Locate the cell with the specified text and output its [X, Y] center coordinate. 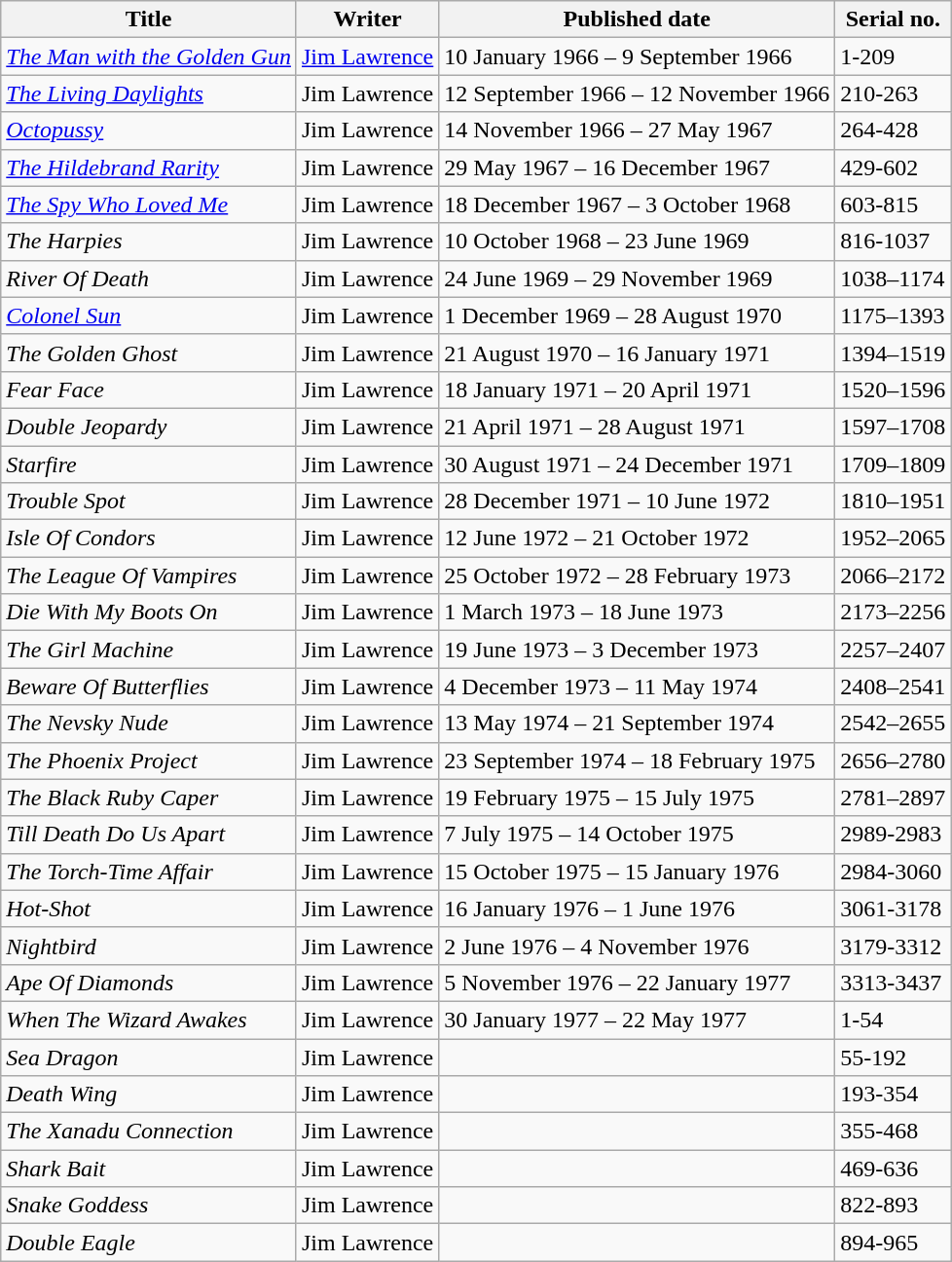
Double Eagle [149, 1243]
The Phoenix Project [149, 761]
30 January 1977 – 22 May 1977 [637, 1020]
7 July 1975 – 14 October 1975 [637, 835]
14 November 1966 – 27 May 1967 [637, 130]
River Of Death [149, 278]
355-468 [894, 1132]
2257–2407 [894, 650]
21 April 1971 – 28 August 1971 [637, 427]
The Living Daylights [149, 93]
894-965 [894, 1243]
1-54 [894, 1020]
Fear Face [149, 390]
10 January 1966 – 9 September 1966 [637, 56]
210-263 [894, 93]
Death Wing [149, 1095]
1 March 1973 – 18 June 1973 [637, 612]
The League Of Vampires [149, 575]
4 December 1973 – 11 May 1974 [637, 687]
Title [149, 19]
The Golden Ghost [149, 353]
10 October 1968 – 23 June 1969 [637, 241]
3179-3312 [894, 946]
822-893 [894, 1206]
28 December 1971 – 10 June 1972 [637, 501]
12 June 1972 – 21 October 1972 [637, 538]
2989-2983 [894, 835]
19 June 1973 – 3 December 1973 [637, 650]
21 August 1970 – 16 January 1971 [637, 353]
1952–2065 [894, 538]
2656–2780 [894, 761]
3061-3178 [894, 909]
429-602 [894, 167]
25 October 1972 – 28 February 1973 [637, 575]
Colonel Sun [149, 315]
30 August 1971 – 24 December 1971 [637, 464]
23 September 1974 – 18 February 1975 [637, 761]
13 May 1974 – 21 September 1974 [637, 724]
The Black Ruby Caper [149, 798]
2408–2541 [894, 687]
The Xanadu Connection [149, 1132]
603-815 [894, 204]
2542–2655 [894, 724]
16 January 1976 – 1 June 1976 [637, 909]
The Man with the Golden Gun [149, 56]
The Girl Machine [149, 650]
Octopussy [149, 130]
469-636 [894, 1169]
Sea Dragon [149, 1057]
5 November 1976 – 22 January 1977 [637, 983]
1394–1519 [894, 353]
19 February 1975 – 15 July 1975 [637, 798]
3313-3437 [894, 983]
Shark Bait [149, 1169]
15 October 1975 – 15 January 1976 [637, 872]
12 September 1966 – 12 November 1966 [637, 93]
Die With My Boots On [149, 612]
Starfire [149, 464]
Hot-Shot [149, 909]
1709–1809 [894, 464]
2 June 1976 – 4 November 1976 [637, 946]
18 December 1967 – 3 October 1968 [637, 204]
Till Death Do Us Apart [149, 835]
Isle Of Condors [149, 538]
Snake Goddess [149, 1206]
The Hildebrand Rarity [149, 167]
Serial no. [894, 19]
18 January 1971 – 20 April 1971 [637, 390]
55-192 [894, 1057]
The Spy Who Loved Me [149, 204]
The Nevsky Nude [149, 724]
2781–2897 [894, 798]
29 May 1967 – 16 December 1967 [637, 167]
264-428 [894, 130]
2173–2256 [894, 612]
Double Jeopardy [149, 427]
Trouble Spot [149, 501]
24 June 1969 – 29 November 1969 [637, 278]
Writer [367, 19]
816-1037 [894, 241]
The Harpies [149, 241]
Ape Of Diamonds [149, 983]
1175–1393 [894, 315]
Beware Of Butterflies [149, 687]
2066–2172 [894, 575]
The Torch-Time Affair [149, 872]
1520–1596 [894, 390]
1 December 1969 – 28 August 1970 [637, 315]
1038–1174 [894, 278]
1810–1951 [894, 501]
193-354 [894, 1095]
1597–1708 [894, 427]
2984-3060 [894, 872]
Nightbird [149, 946]
1-209 [894, 56]
When The Wizard Awakes [149, 1020]
Published date [637, 19]
